Identify which cell holds the provided text, then report its [X, Y] central coordinate. 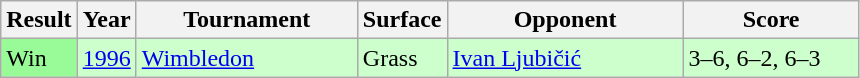
Opponent [565, 20]
Ivan Ljubičić [565, 58]
Tournament [246, 20]
Wimbledon [246, 58]
Result [39, 20]
3–6, 6–2, 6–3 [771, 58]
Score [771, 20]
Grass [402, 58]
Year [106, 20]
Win [39, 58]
1996 [106, 58]
Surface [402, 20]
